Search for the cell housing the specified text and yield its (X, Y) center coordinate. 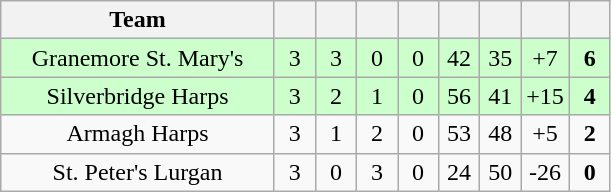
6 (590, 58)
50 (500, 172)
24 (460, 172)
42 (460, 58)
+15 (546, 96)
4 (590, 96)
35 (500, 58)
48 (500, 134)
Silverbridge Harps (138, 96)
+7 (546, 58)
+5 (546, 134)
Armagh Harps (138, 134)
St. Peter's Lurgan (138, 172)
56 (460, 96)
Granemore St. Mary's (138, 58)
53 (460, 134)
Team (138, 20)
-26 (546, 172)
41 (500, 96)
